Provide the (x, y) coordinate of the cell's center where the given text is located.  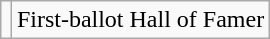
First-ballot Hall of Famer (140, 20)
